Capture the cell that displays the provided text and extract its (X, Y) central coordinate. 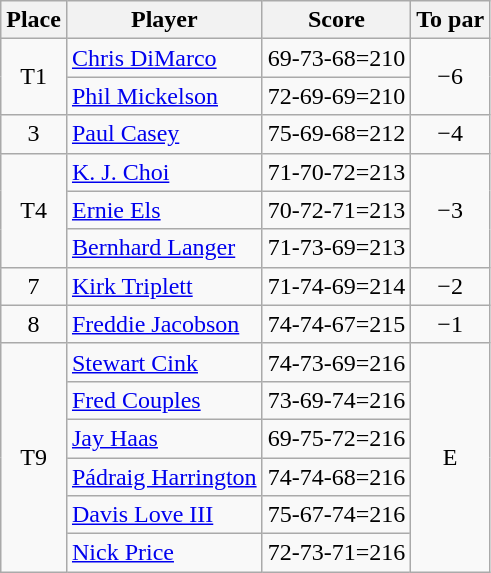
3 (34, 134)
74-73-69=216 (336, 362)
74-74-67=215 (336, 324)
73-69-74=216 (336, 400)
Pádraig Harrington (164, 477)
71-73-69=213 (336, 248)
Chris DiMarco (164, 58)
Bernhard Langer (164, 248)
Ernie Els (164, 210)
70-72-71=213 (336, 210)
Nick Price (164, 553)
−3 (450, 210)
To par (450, 20)
Davis Love III (164, 515)
69-73-68=210 (336, 58)
T4 (34, 210)
Freddie Jacobson (164, 324)
75-67-74=216 (336, 515)
Score (336, 20)
72-73-71=216 (336, 553)
71-74-69=214 (336, 286)
Fred Couples (164, 400)
Kirk Triplett (164, 286)
Stewart Cink (164, 362)
72-69-69=210 (336, 96)
74-74-68=216 (336, 477)
−4 (450, 134)
Paul Casey (164, 134)
7 (34, 286)
Phil Mickelson (164, 96)
E (450, 457)
T1 (34, 77)
−6 (450, 77)
Player (164, 20)
T9 (34, 457)
−1 (450, 324)
8 (34, 324)
K. J. Choi (164, 172)
75-69-68=212 (336, 134)
Jay Haas (164, 438)
Place (34, 20)
71-70-72=213 (336, 172)
−2 (450, 286)
69-75-72=216 (336, 438)
